Locate the cell with the specified text and output its (X, Y) center coordinate. 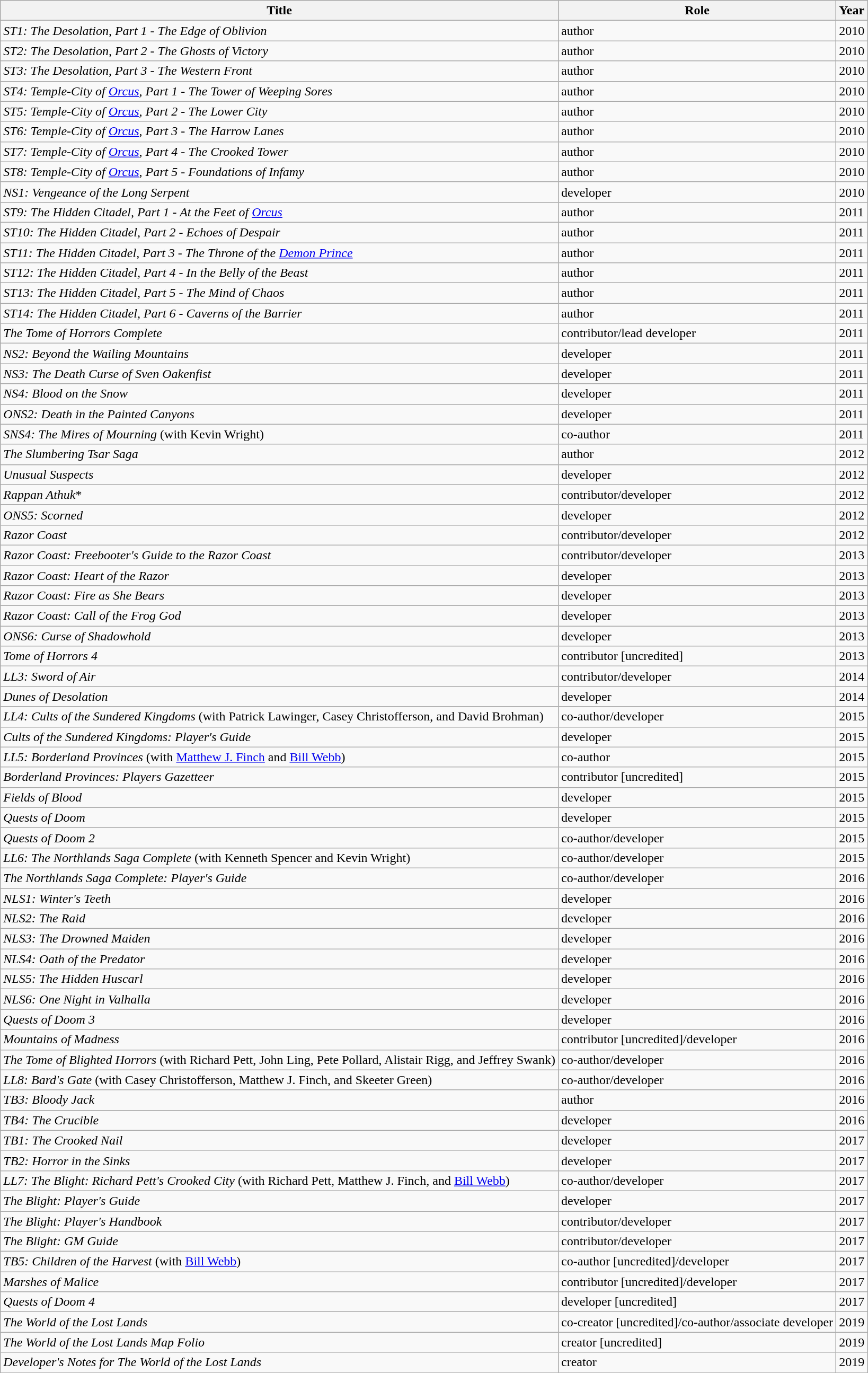
ST6: Temple-City of Orcus, Part 3 - The Harrow Lanes (280, 131)
ONS6: Curse of Shadowhold (280, 636)
Cults of the Sundered Kingdoms: Player's Guide (280, 737)
Title (280, 11)
Razor Coast (280, 535)
ST13: The Hidden Citadel, Part 5 - The Mind of Chaos (280, 293)
ONS2: Death in the Painted Canyons (280, 414)
Unusual Suspects (280, 474)
Borderland Provinces: Players Gazetteer (280, 777)
ST2: The Desolation, Part 2 - The Ghosts of Victory (280, 51)
The Blight: GM Guide (280, 1242)
ST3: The Desolation, Part 3 - The Western Front (280, 71)
developer [uncredited] (697, 1302)
NS4: Blood on the Snow (280, 394)
The Blight: Player's Guide (280, 1201)
LL8: Bard's Gate (with Casey Christofferson, Matthew J. Finch, and Skeeter Green) (280, 1080)
creator [uncredited] (697, 1342)
NS2: Beyond the Wailing Mountains (280, 354)
LL7: The Blight: Richard Pett's Crooked City (with Richard Pett, Matthew J. Finch, and Bill Webb) (280, 1181)
The Slumbering Tsar Saga (280, 454)
NLS2: The Raid (280, 919)
ST4: Temple-City of Orcus, Part 1 - The Tower of Weeping Sores (280, 91)
The Tome of Blighted Horrors (with Richard Pett, John Ling, Pete Pollard, Alistair Rigg, and Jeffrey Swank) (280, 1060)
LL6: The Northlands Saga Complete (with Kenneth Spencer and Kevin Wright) (280, 858)
ST14: The Hidden Citadel, Part 6 - Caverns of the Barrier (280, 313)
The World of the Lost Lands Map Folio (280, 1342)
ST7: Temple-City of Orcus, Part 4 - The Crooked Tower (280, 152)
NS1: Vengeance of the Long Serpent (280, 192)
creator (697, 1362)
Quests of Doom 4 (280, 1302)
co-creator [uncredited]/co-author/associate developer (697, 1322)
NLS4: Oath of the Predator (280, 959)
Mountains of Madness (280, 1040)
ST11: The Hidden Citadel, Part 3 - The Throne of the Demon Prince (280, 253)
TB2: Horror in the Sinks (280, 1160)
ST1: The Desolation, Part 1 - The Edge of Oblivion (280, 31)
The Tome of Horrors Complete (280, 333)
ST9: The Hidden Citadel, Part 1 - At the Feet of Orcus (280, 212)
Tome of Horrors 4 (280, 656)
Rappan Athuk* (280, 495)
NLS5: The Hidden Huscarl (280, 979)
The World of the Lost Lands (280, 1322)
ST12: The Hidden Citadel, Part 4 - In the Belly of the Beast (280, 273)
The Northlands Saga Complete: Player's Guide (280, 878)
Razor Coast: Call of the Frog God (280, 616)
Year (852, 11)
NLS3: The Drowned Maiden (280, 939)
contributor/lead developer (697, 333)
TB1: The Crooked Nail (280, 1140)
ST5: Temple-City of Orcus, Part 2 - The Lower City (280, 111)
ST10: The Hidden Citadel, Part 2 - Echoes of Despair (280, 232)
Quests of Doom (280, 817)
TB5: Children of the Harvest (with Bill Webb) (280, 1262)
TB4: The Crucible (280, 1120)
LL5: Borderland Provinces (with Matthew J. Finch and Bill Webb) (280, 757)
SNS4: The Mires of Mourning (with Kevin Wright) (280, 434)
Role (697, 11)
Razor Coast: Heart of the Razor (280, 575)
Marshes of Malice (280, 1282)
LL4: Cults of the Sundered Kingdoms (with Patrick Lawinger, Casey Christofferson, and David Brohman) (280, 717)
NS3: The Death Curse of Sven Oakenfist (280, 374)
Developer's Notes for The World of the Lost Lands (280, 1362)
co-author [uncredited]/developer (697, 1262)
The Blight: Player's Handbook (280, 1221)
ST8: Temple-City of Orcus, Part 5 - Foundations of Infamy (280, 172)
Razor Coast: Fire as She Bears (280, 596)
Quests of Doom 2 (280, 838)
NLS6: One Night in Valhalla (280, 999)
TB3: Bloody Jack (280, 1100)
LL3: Sword of Air (280, 676)
Quests of Doom 3 (280, 1019)
Razor Coast: Freebooter's Guide to the Razor Coast (280, 555)
Dunes of Desolation (280, 697)
ONS5: Scorned (280, 515)
NLS1: Winter's Teeth (280, 899)
Fields of Blood (280, 797)
